Scan for the cell matching the given text and deliver its [X, Y] coordinate at center. 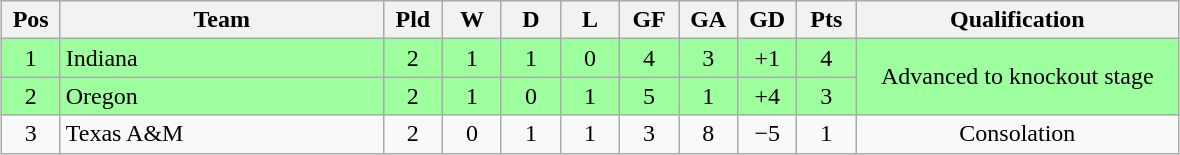
GD [768, 20]
+1 [768, 58]
+4 [768, 96]
W [472, 20]
Advanced to knockout stage [1018, 77]
−5 [768, 134]
D [530, 20]
8 [708, 134]
L [590, 20]
GA [708, 20]
Indiana [222, 58]
Oregon [222, 96]
Team [222, 20]
Qualification [1018, 20]
Texas A&M [222, 134]
Consolation [1018, 134]
Pts [826, 20]
GF [650, 20]
Pld [412, 20]
Pos [30, 20]
5 [650, 96]
